From the cell containing the given text, extract its center point as [x, y] coordinate. 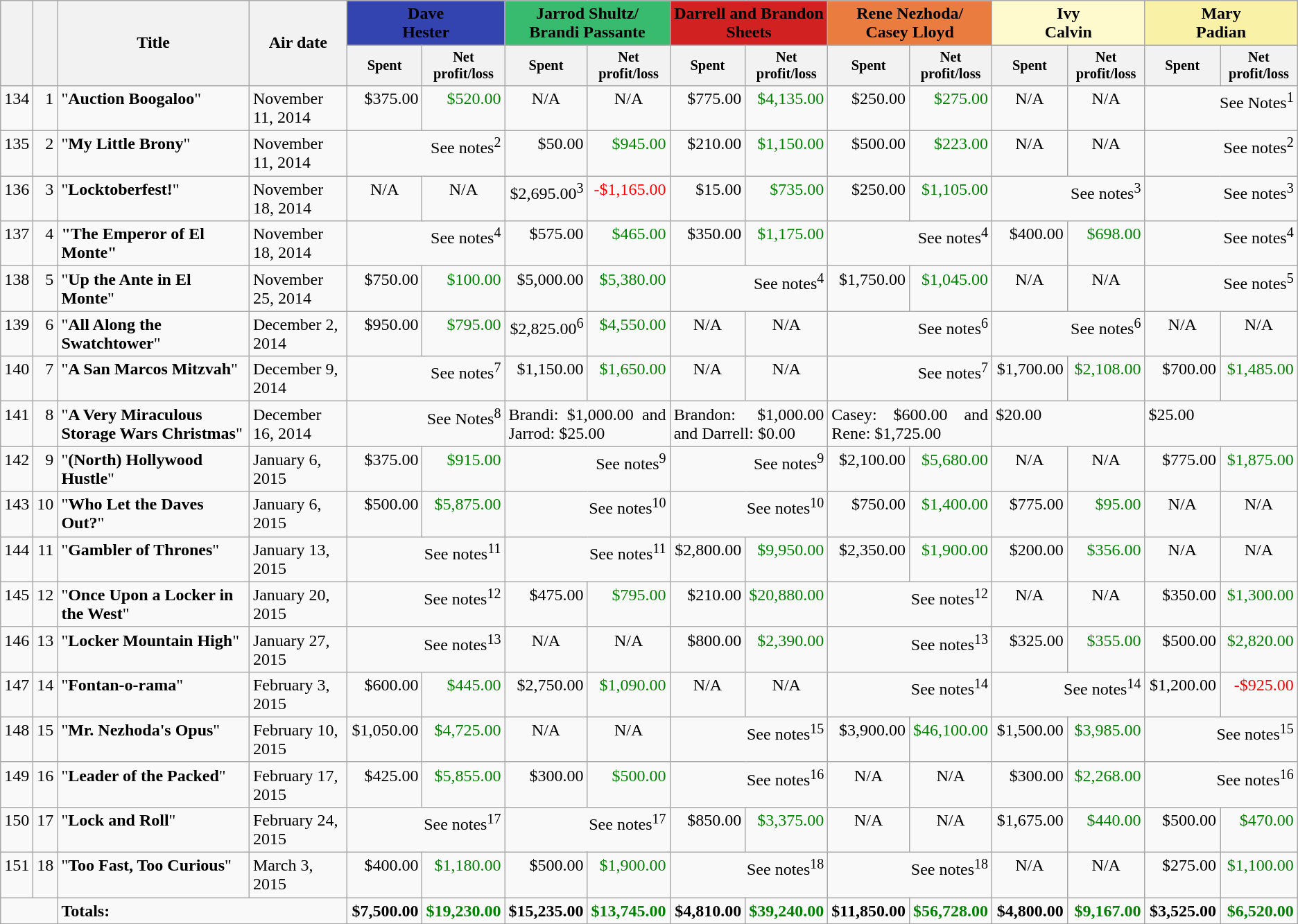
$3,900.00 [869, 739]
Brandon: $1,000.00 and Darrell: $0.00 [749, 424]
148 [17, 739]
2 [46, 154]
18 [46, 875]
$50.00 [546, 154]
146 [17, 649]
"My Little Brony" [153, 154]
$475.00 [546, 604]
$7,500.00 [384, 911]
139 [17, 334]
$1,090.00 [628, 695]
$95.00 [1106, 514]
$1,050.00 [384, 739]
"The Emperor of El Monte" [153, 244]
17 [46, 829]
1 [46, 108]
$2,268.00 [1106, 785]
16 [46, 785]
-$1,165.00 [628, 198]
$1,875.00 [1259, 469]
"Fontan-o-rama" [153, 695]
"Leader of the Packed" [153, 785]
$2,350.00 [869, 559]
$950.00 [384, 334]
$355.00 [1106, 649]
$470.00 [1259, 829]
$700.00 [1183, 378]
$1,105.00 [951, 198]
$2,108.00 [1106, 378]
$56,728.00 [951, 911]
$575.00 [546, 244]
$4,135.00 [786, 108]
"(North) Hollywood Hustle" [153, 469]
136 [17, 198]
$6,520.00 [1259, 911]
$465.00 [628, 244]
$945.00 [628, 154]
DaveHester [426, 24]
135 [17, 154]
8 [46, 424]
4 [46, 244]
"Locktoberfest!" [153, 198]
$445.00 [463, 695]
$1,485.00 [1259, 378]
"Locker Mountain High" [153, 649]
5 [46, 288]
February 10, 2015 [298, 739]
$5,855.00 [463, 785]
December 9, 2014 [298, 378]
$1,400.00 [951, 514]
$2,800.00 [707, 559]
MaryPadian [1221, 24]
"A Very Miraculous Storage Wars Christmas" [153, 424]
144 [17, 559]
141 [17, 424]
$15,235.00 [546, 911]
149 [17, 785]
$4,550.00 [628, 334]
$2,750.00 [546, 695]
"Up the Ante in El Monte" [153, 288]
"All Along the Swatchtower" [153, 334]
7 [46, 378]
$5,380.00 [628, 288]
$1,675.00 [1030, 829]
March 3, 2015 [298, 875]
$735.00 [786, 198]
$600.00 [384, 695]
$3,985.00 [1106, 739]
$800.00 [707, 649]
Jarrod Shultz/Brandi Passante [587, 24]
134 [17, 108]
140 [17, 378]
$325.00 [1030, 649]
$2,820.00 [1259, 649]
$11,850.00 [869, 911]
$440.00 [1106, 829]
$1,750.00 [869, 288]
"Lock and Roll" [153, 829]
6 [46, 334]
February 17, 2015 [298, 785]
$3,525.00 [1183, 911]
$4,810.00 [707, 911]
$9,950.00 [786, 559]
$19,230.00 [463, 911]
$2,695.003 [546, 198]
$2,825.006 [546, 334]
"Gambler of Thrones" [153, 559]
January 20, 2015 [298, 604]
Rene Nezhoda/Casey Lloyd [910, 24]
3 [46, 198]
$200.00 [1030, 559]
$1,175.00 [786, 244]
147 [17, 695]
"Once Upon a Locker in the West" [153, 604]
10 [46, 514]
145 [17, 604]
13 [46, 649]
Brandi: $1,000.00 and Jarrod: $25.00 [587, 424]
$5,000.00 [546, 288]
$25.00 [1221, 424]
"Who Let the Daves Out?" [153, 514]
Casey: $600.00 and Rene: $1,725.00 [910, 424]
$1,180.00 [463, 875]
$20.00 [1068, 424]
$520.00 [463, 108]
$39,240.00 [786, 911]
$425.00 [384, 785]
"Auction Boogaloo" [153, 108]
$46,100.00 [951, 739]
$1,045.00 [951, 288]
15 [46, 739]
14 [46, 695]
$13,745.00 [628, 911]
"Too Fast, Too Curious" [153, 875]
$5,680.00 [951, 469]
December 16, 2014 [298, 424]
$356.00 [1106, 559]
142 [17, 469]
See Notes8 [426, 424]
$915.00 [463, 469]
$698.00 [1106, 244]
$20,880.00 [786, 604]
9 [46, 469]
138 [17, 288]
137 [17, 244]
February 3, 2015 [298, 695]
"A San Marcos Mitzvah" [153, 378]
$5,875.00 [463, 514]
$1,650.00 [628, 378]
$4,725.00 [463, 739]
$2,100.00 [869, 469]
$1,500.00 [1030, 739]
$223.00 [951, 154]
Title [153, 43]
$850.00 [707, 829]
January 13, 2015 [298, 559]
IvyCalvin [1068, 24]
January 27, 2015 [298, 649]
See Notes1 [1221, 108]
11 [46, 559]
$1,200.00 [1183, 695]
$1,100.00 [1259, 875]
$2,390.00 [786, 649]
December 2, 2014 [298, 334]
$15.00 [707, 198]
$100.00 [463, 288]
Air date [298, 43]
$3,375.00 [786, 829]
143 [17, 514]
$1,300.00 [1259, 604]
February 24, 2015 [298, 829]
"Mr. Nezhoda's Opus" [153, 739]
$1,700.00 [1030, 378]
See notes5 [1221, 288]
$4,800.00 [1030, 911]
150 [17, 829]
Darrell and BrandonSheets [749, 24]
12 [46, 604]
November 25, 2014 [298, 288]
-$925.00 [1259, 695]
Totals: [202, 911]
151 [17, 875]
$9,167.00 [1106, 911]
